Return [x, y] of the center of cell containing provided text 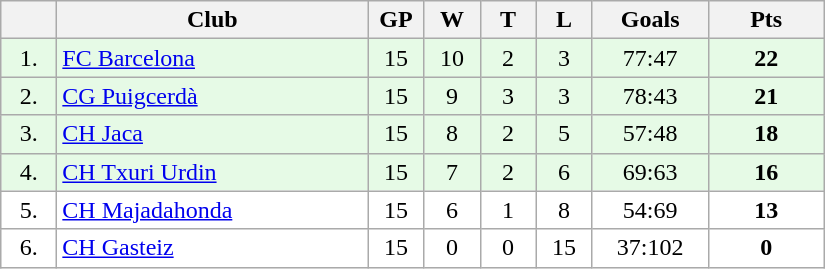
69:63 [650, 172]
2. [29, 96]
4. [29, 172]
GP [396, 20]
L [564, 20]
T [508, 20]
5 [564, 134]
CH Txuri Urdin [212, 172]
CH Gasteiz [212, 248]
1 [508, 210]
22 [766, 58]
CG Puigcerdà [212, 96]
6. [29, 248]
5. [29, 210]
18 [766, 134]
77:47 [650, 58]
CH Majadahonda [212, 210]
10 [452, 58]
Club [212, 20]
3. [29, 134]
37:102 [650, 248]
78:43 [650, 96]
9 [452, 96]
1. [29, 58]
13 [766, 210]
Goals [650, 20]
7 [452, 172]
FC Barcelona [212, 58]
Pts [766, 20]
16 [766, 172]
W [452, 20]
21 [766, 96]
54:69 [650, 210]
57:48 [650, 134]
CH Jaca [212, 134]
